Extract the [x, y] coordinate from the center of the cell holding the provided text.  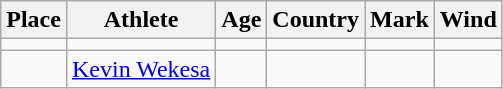
Country [316, 20]
Wind [468, 20]
Age [242, 20]
Athlete [140, 20]
Kevin Wekesa [140, 69]
Place [34, 20]
Mark [400, 20]
